Determine the [x, y] coordinate at the center of the cell enclosing the given text.  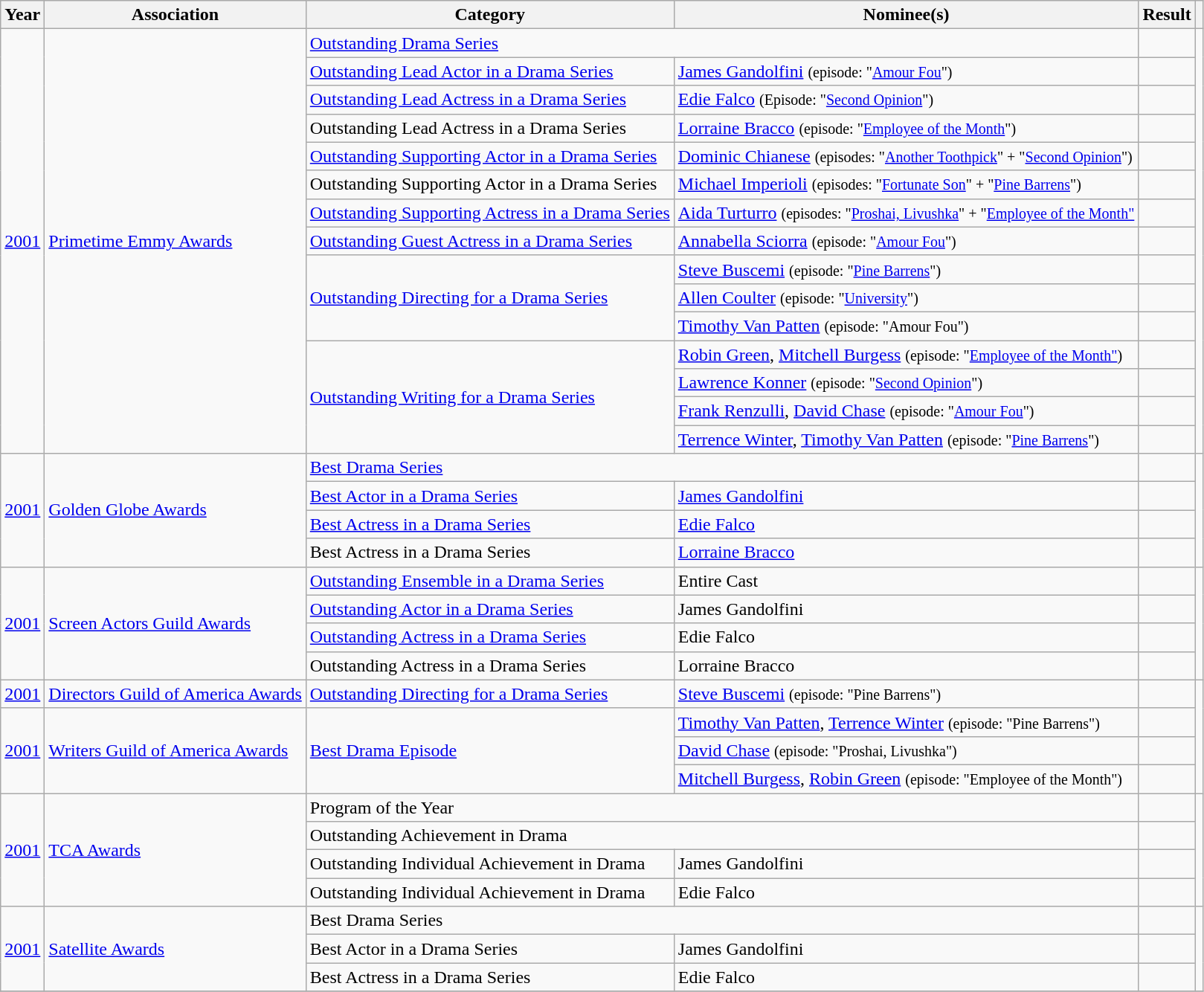
Dominic Chianese (episodes: "Another Toothpick" + "Second Opinion") [906, 156]
Aida Turturro (episodes: "Proshai, Livushka" + "Employee of the Month" [906, 213]
Best Drama Episode [489, 750]
Terrence Winter, Timothy Van Patten (episode: "Pine Barrens") [906, 439]
Category [489, 15]
Outstanding Guest Actress in a Drama Series [489, 241]
Frank Renzulli, David Chase (episode: "Amour Fou") [906, 411]
Timothy Van Patten (episode: "Amour Fou") [906, 326]
TCA Awards [176, 849]
Association [176, 15]
Screen Actors Guild Awards [176, 623]
Robin Green, Mitchell Burgess (episode: "Employee of the Month") [906, 355]
Timothy Van Patten, Terrence Winter (episode: "Pine Barrens") [906, 722]
Edie Falco (Episode: "Second Opinion") [906, 100]
Outstanding Achievement in Drama [722, 836]
Michael Imperioli (episodes: "Fortunate Son" + "Pine Barrens") [906, 184]
Outstanding Writing for a Drama Series [489, 397]
Program of the Year [722, 807]
Outstanding Ensemble in a Drama Series [489, 581]
Outstanding Drama Series [722, 43]
Result [1167, 15]
Year [22, 15]
Primetime Emmy Awards [176, 241]
Outstanding Actor in a Drama Series [489, 609]
David Chase (episode: "Proshai, Livushka") [906, 750]
Directors Guild of America Awards [176, 694]
Mitchell Burgess, Robin Green (episode: "Employee of the Month") [906, 779]
Golden Globe Awards [176, 510]
Annabella Sciorra (episode: "Amour Fou") [906, 241]
Outstanding Supporting Actress in a Drama Series [489, 213]
James Gandolfini (episode: "Amour Fou") [906, 71]
Writers Guild of America Awards [176, 750]
Satellite Awards [176, 949]
Lorraine Bracco (episode: "Employee of the Month") [906, 128]
Nominee(s) [906, 15]
Allen Coulter (episode: "University") [906, 297]
Lawrence Konner (episode: "Second Opinion") [906, 383]
Outstanding Lead Actor in a Drama Series [489, 71]
Entire Cast [906, 581]
